Search for the cell housing the specified text and yield its [X, Y] center coordinate. 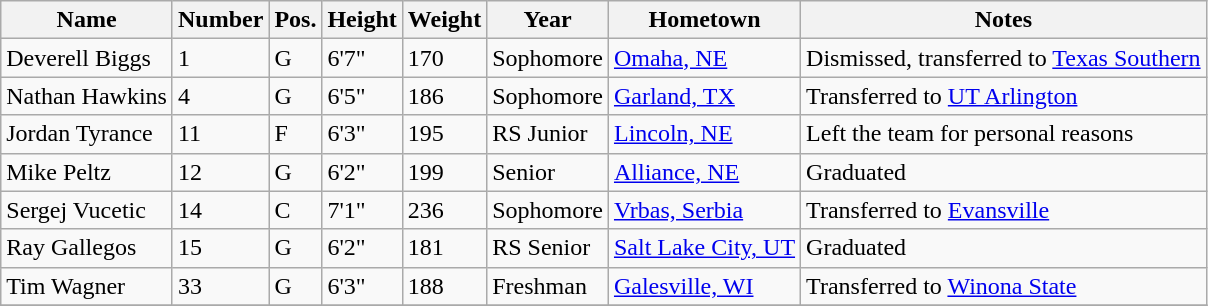
15 [220, 248]
Dismissed, transferred to Texas Southern [1004, 58]
1 [220, 58]
Deverell Biggs [87, 58]
Tim Wagner [87, 286]
Transferred to Evansville [1004, 210]
181 [444, 248]
14 [220, 210]
Vrbas, Serbia [704, 210]
188 [444, 286]
11 [220, 134]
170 [444, 58]
33 [220, 286]
Mike Peltz [87, 172]
Nathan Hawkins [87, 96]
Ray Gallegos [87, 248]
4 [220, 96]
Number [220, 20]
Jordan Tyrance [87, 134]
Galesville, WI [704, 286]
Height [362, 20]
199 [444, 172]
Lincoln, NE [704, 134]
6'7" [362, 58]
RS Junior [548, 134]
Weight [444, 20]
195 [444, 134]
Senior [548, 172]
Left the team for personal reasons [1004, 134]
12 [220, 172]
Pos. [296, 20]
Alliance, NE [704, 172]
Name [87, 20]
Freshman [548, 286]
Transferred to Winona State [1004, 286]
236 [444, 210]
7'1" [362, 210]
Notes [1004, 20]
Salt Lake City, UT [704, 248]
Omaha, NE [704, 58]
RS Senior [548, 248]
Garland, TX [704, 96]
Hometown [704, 20]
Year [548, 20]
Sergej Vucetic [87, 210]
F [296, 134]
C [296, 210]
6'5" [362, 96]
186 [444, 96]
Transferred to UT Arlington [1004, 96]
